Determine the (X, Y) coordinate at the center of the cell enclosing the given text.  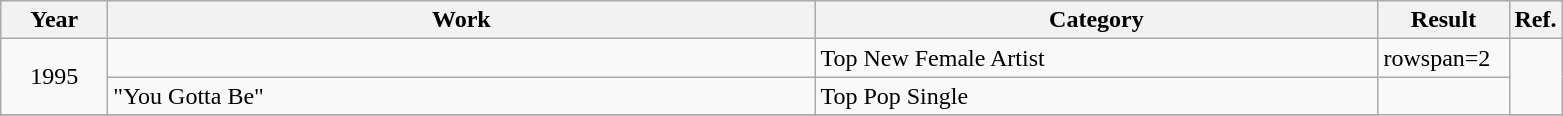
Work (462, 20)
Top New Female Artist (1096, 58)
rowspan=2 (1444, 58)
1995 (54, 77)
Ref. (1536, 20)
"You Gotta Be" (462, 96)
Result (1444, 20)
Year (54, 20)
Top Pop Single (1096, 96)
Category (1096, 20)
